For the text-containing cell, return its midpoint in [x, y] coordinate format. 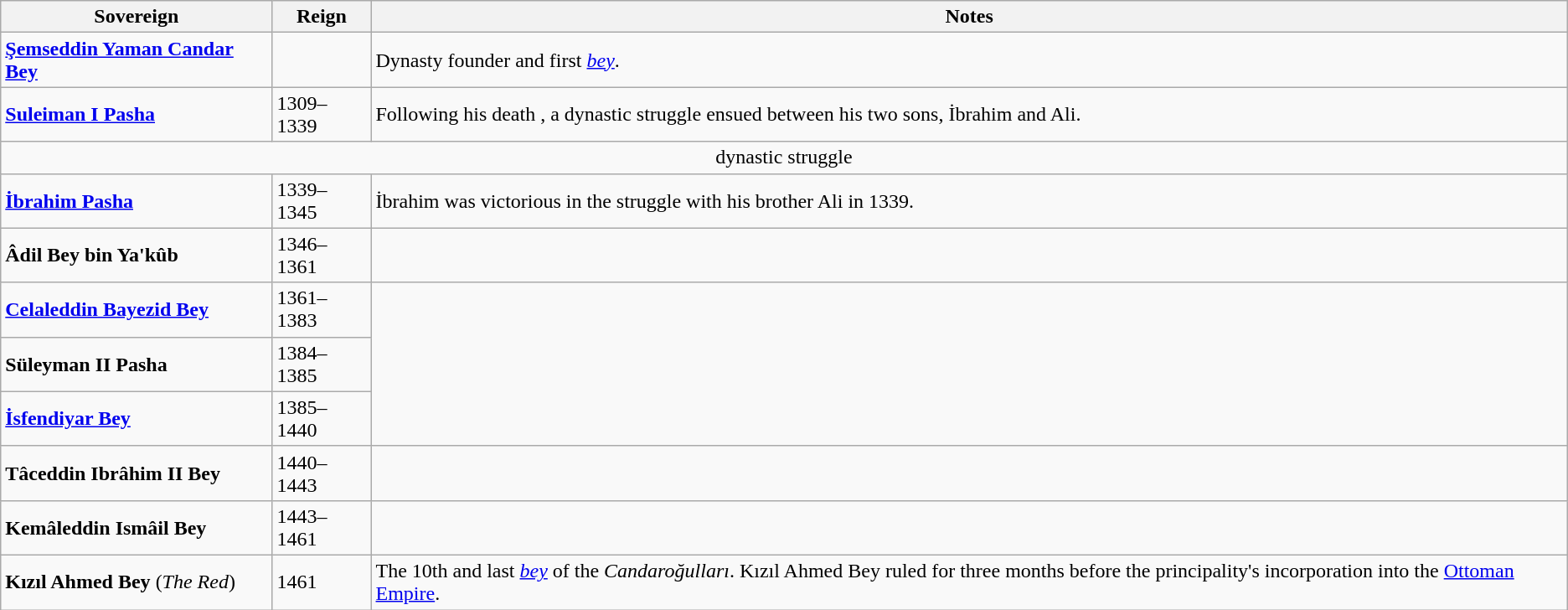
İsfendiyar Bey [137, 419]
Celaleddin Bayezid Bey [137, 310]
1461 [322, 582]
Âdil Bey bin Ya'kûb [137, 255]
Dynasty founder and first bey. [969, 60]
1385–1440 [322, 419]
dynastic struggle [784, 158]
The 10th and last bey of the Candaroğulları. Kızıl Ahmed Bey ruled for three months before the principality's incorporation into the Ottoman Empire. [969, 582]
Suleiman I Pasha [137, 114]
Following his death , a dynastic struggle ensued between his two sons, İbrahim and Ali. [969, 114]
1361–1383 [322, 310]
1309–1339 [322, 114]
Kızıl Ahmed Bey (The Red) [137, 582]
1346–1361 [322, 255]
1339–1345 [322, 201]
Reign [322, 17]
Şemseddin Yaman Candar Bey [137, 60]
1440–1443 [322, 473]
Sovereign [137, 17]
1443–1461 [322, 528]
Tâceddin Ibrâhim II Bey [137, 473]
Kemâleddin Ismâil Bey [137, 528]
İbrahim was victorious in the struggle with his brother Ali in 1339. [969, 201]
Notes [969, 17]
1384–1385 [322, 364]
Süleyman II Pasha [137, 364]
İbrahim Pasha [137, 201]
